Return [x, y] of the center of cell containing provided text 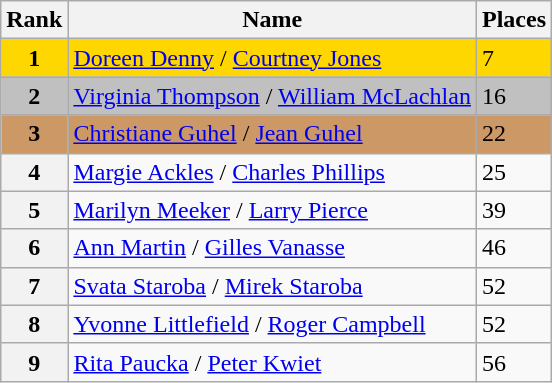
25 [514, 172]
Doreen Denny / Courtney Jones [272, 58]
1 [34, 58]
56 [514, 362]
Margie Ackles / Charles Phillips [272, 172]
3 [34, 134]
5 [34, 210]
46 [514, 248]
Ann Martin / Gilles Vanasse [272, 248]
9 [34, 362]
39 [514, 210]
Yvonne Littlefield / Roger Campbell [272, 324]
6 [34, 248]
Svata Staroba / Mirek Staroba [272, 286]
16 [514, 96]
Rita Paucka / Peter Kwiet [272, 362]
Virginia Thompson / William McLachlan [272, 96]
22 [514, 134]
Name [272, 20]
4 [34, 172]
2 [34, 96]
Christiane Guhel / Jean Guhel [272, 134]
8 [34, 324]
Places [514, 20]
Marilyn Meeker / Larry Pierce [272, 210]
Rank [34, 20]
